Output the (x, y) coordinate of the center of the cell containing the given text.  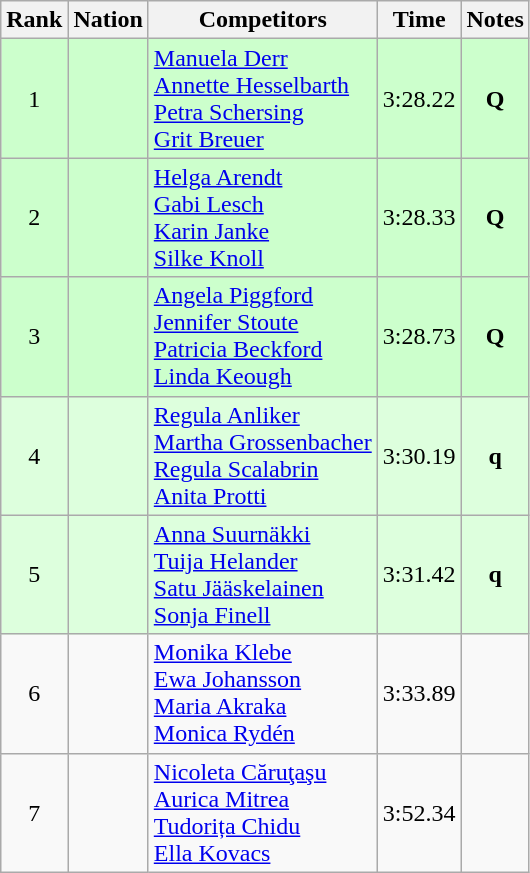
3:30.19 (419, 456)
4 (34, 456)
Time (419, 20)
3:28.33 (419, 218)
Regula AnlikerMartha GrossenbacherRegula ScalabrinAnita Protti (262, 456)
6 (34, 694)
Nation (108, 20)
Notes (495, 20)
3:52.34 (419, 812)
Competitors (262, 20)
Nicoleta CăruţaşuAurica MitreaTudorița ChiduElla Kovacs (262, 812)
Helga ArendtGabi LeschKarin JankeSilke Knoll (262, 218)
1 (34, 98)
2 (34, 218)
3:28.22 (419, 98)
Manuela DerrAnnette HesselbarthPetra SchersingGrit Breuer (262, 98)
Angela PiggfordJennifer StoutePatricia BeckfordLinda Keough (262, 336)
3 (34, 336)
Monika KlebeEwa JohanssonMaria AkrakaMonica Rydén (262, 694)
5 (34, 574)
3:31.42 (419, 574)
3:33.89 (419, 694)
Anna SuurnäkkiTuija HelanderSatu JääskelainenSonja Finell (262, 574)
7 (34, 812)
Rank (34, 20)
3:28.73 (419, 336)
